Locate the cell with the specified text and output its [X, Y] center coordinate. 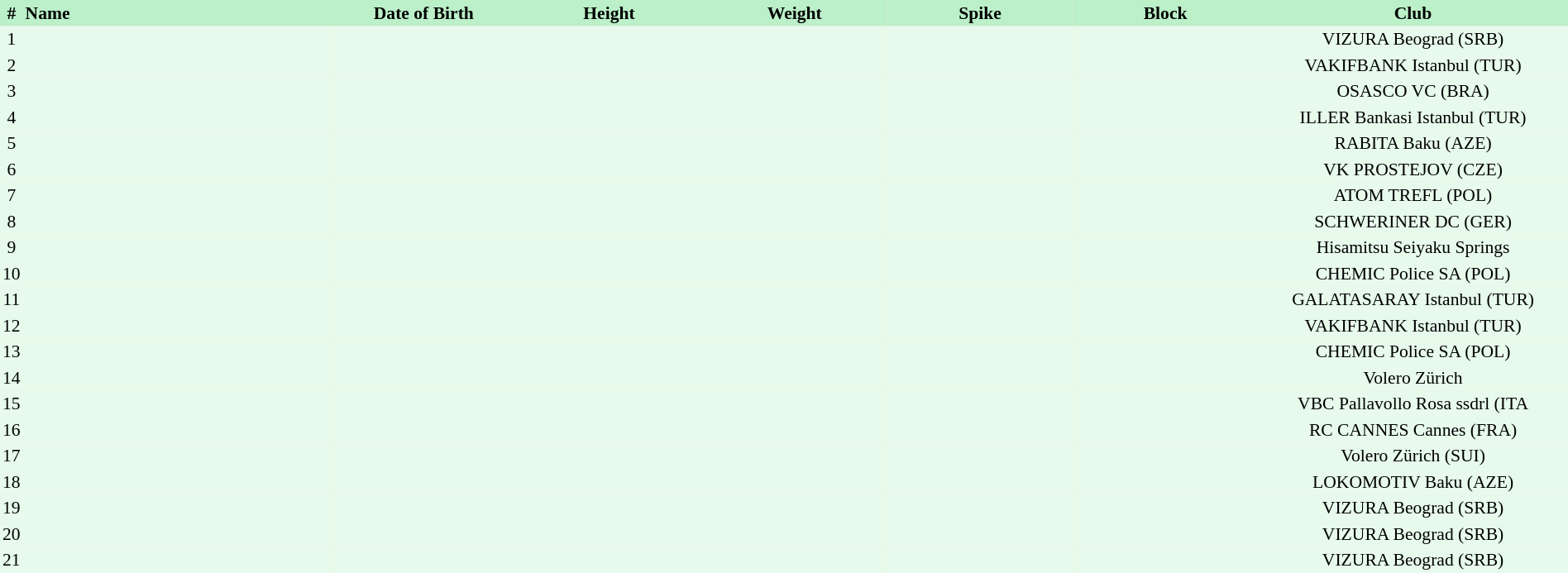
OSASCO VC (BRA) [1413, 91]
12 [12, 326]
18 [12, 482]
2 [12, 65]
Date of Birth [423, 13]
9 [12, 248]
RABITA Baku (AZE) [1413, 144]
4 [12, 117]
ATOM TREFL (POL) [1413, 195]
14 [12, 378]
Spike [980, 13]
RC CANNES Cannes (FRA) [1413, 430]
Name [177, 13]
Height [609, 13]
6 [12, 170]
VBC Pallavollo Rosa ssdrl (ITA [1413, 403]
Volero Zürich [1413, 378]
# [12, 13]
Club [1413, 13]
Weight [795, 13]
1 [12, 40]
19 [12, 508]
Block [1165, 13]
VK PROSTEJOV (CZE) [1413, 170]
SCHWERINER DC (GER) [1413, 222]
7 [12, 195]
10 [12, 274]
16 [12, 430]
8 [12, 222]
13 [12, 352]
LOKOMOTIV Baku (AZE) [1413, 482]
ILLER Bankasi Istanbul (TUR) [1413, 117]
15 [12, 403]
20 [12, 534]
GALATASARAY Istanbul (TUR) [1413, 299]
11 [12, 299]
3 [12, 91]
Volero Zürich (SUI) [1413, 456]
17 [12, 456]
Hisamitsu Seiyaku Springs [1413, 248]
5 [12, 144]
